Identify which cell holds the provided text, then report its [X, Y] central coordinate. 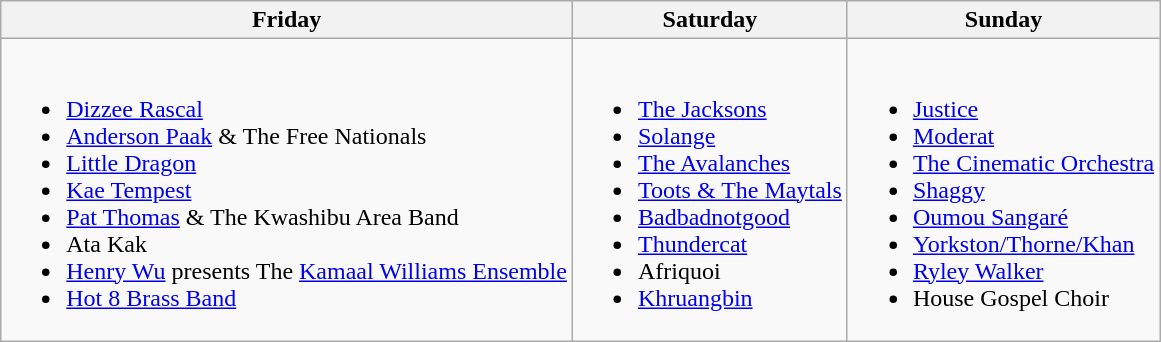
JusticeModeratThe Cinematic OrchestraShaggyOumou SangaréYorkston/Thorne/KhanRyley WalkerHouse Gospel Choir [1003, 190]
The JacksonsSolangeThe AvalanchesToots & The MaytalsBadbadnotgoodThundercatAfriquoiKhruangbin [710, 190]
Friday [287, 20]
Saturday [710, 20]
Sunday [1003, 20]
